Capture the cell that displays the provided text and extract its [X, Y] central coordinate. 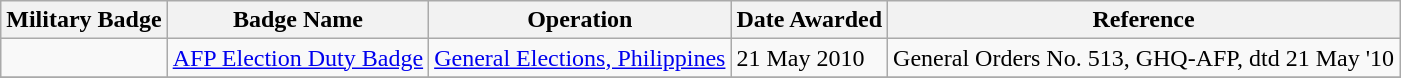
General Orders No. 513, GHQ-AFP, dtd 21 May '10 [1144, 58]
Operation [580, 20]
AFP Election Duty Badge [298, 58]
General Elections, Philippines [580, 58]
21 May 2010 [810, 58]
Badge Name [298, 20]
Reference [1144, 20]
Date Awarded [810, 20]
Military Badge [84, 20]
